Detect which cell encompasses the target text, then output its (X, Y) center coordinate. 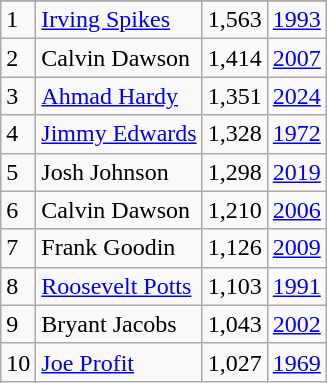
2009 (296, 248)
1991 (296, 286)
2006 (296, 210)
5 (18, 172)
Joe Profit (119, 362)
1,027 (234, 362)
Josh Johnson (119, 172)
1,351 (234, 96)
Irving Spikes (119, 20)
3 (18, 96)
Roosevelt Potts (119, 286)
Jimmy Edwards (119, 134)
Ahmad Hardy (119, 96)
1993 (296, 20)
6 (18, 210)
2002 (296, 324)
1,126 (234, 248)
1,298 (234, 172)
1,414 (234, 58)
2 (18, 58)
1972 (296, 134)
1,563 (234, 20)
2007 (296, 58)
Bryant Jacobs (119, 324)
4 (18, 134)
10 (18, 362)
1,103 (234, 286)
1,210 (234, 210)
7 (18, 248)
9 (18, 324)
2024 (296, 96)
Frank Goodin (119, 248)
2019 (296, 172)
1,328 (234, 134)
1 (18, 20)
1,043 (234, 324)
1969 (296, 362)
8 (18, 286)
